Extract the [x, y] coordinate from the center of the cell holding the provided text.  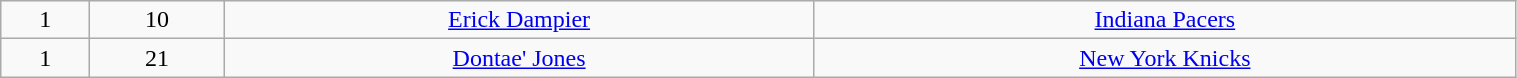
10 [158, 20]
Indiana Pacers [1165, 20]
New York Knicks [1165, 58]
21 [158, 58]
Erick Dampier [520, 20]
Dontae' Jones [520, 58]
